Identify which cell holds the provided text, then report its [X, Y] central coordinate. 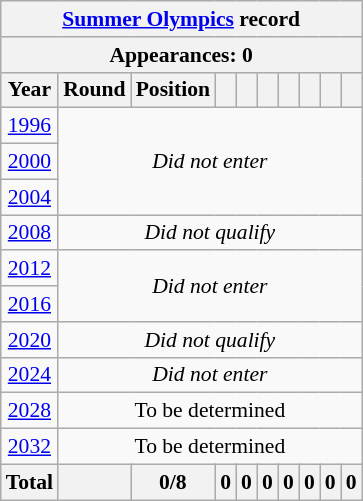
2008 [30, 233]
Total [30, 482]
2020 [30, 340]
0/8 [173, 482]
2016 [30, 304]
Year [30, 90]
2000 [30, 162]
Round [94, 90]
Summer Olympics record [182, 19]
2004 [30, 197]
1996 [30, 126]
Appearances: 0 [182, 55]
2024 [30, 375]
2028 [30, 411]
Position [173, 90]
2032 [30, 447]
2012 [30, 269]
